Locate the cell with the specified text and output its (X, Y) center coordinate. 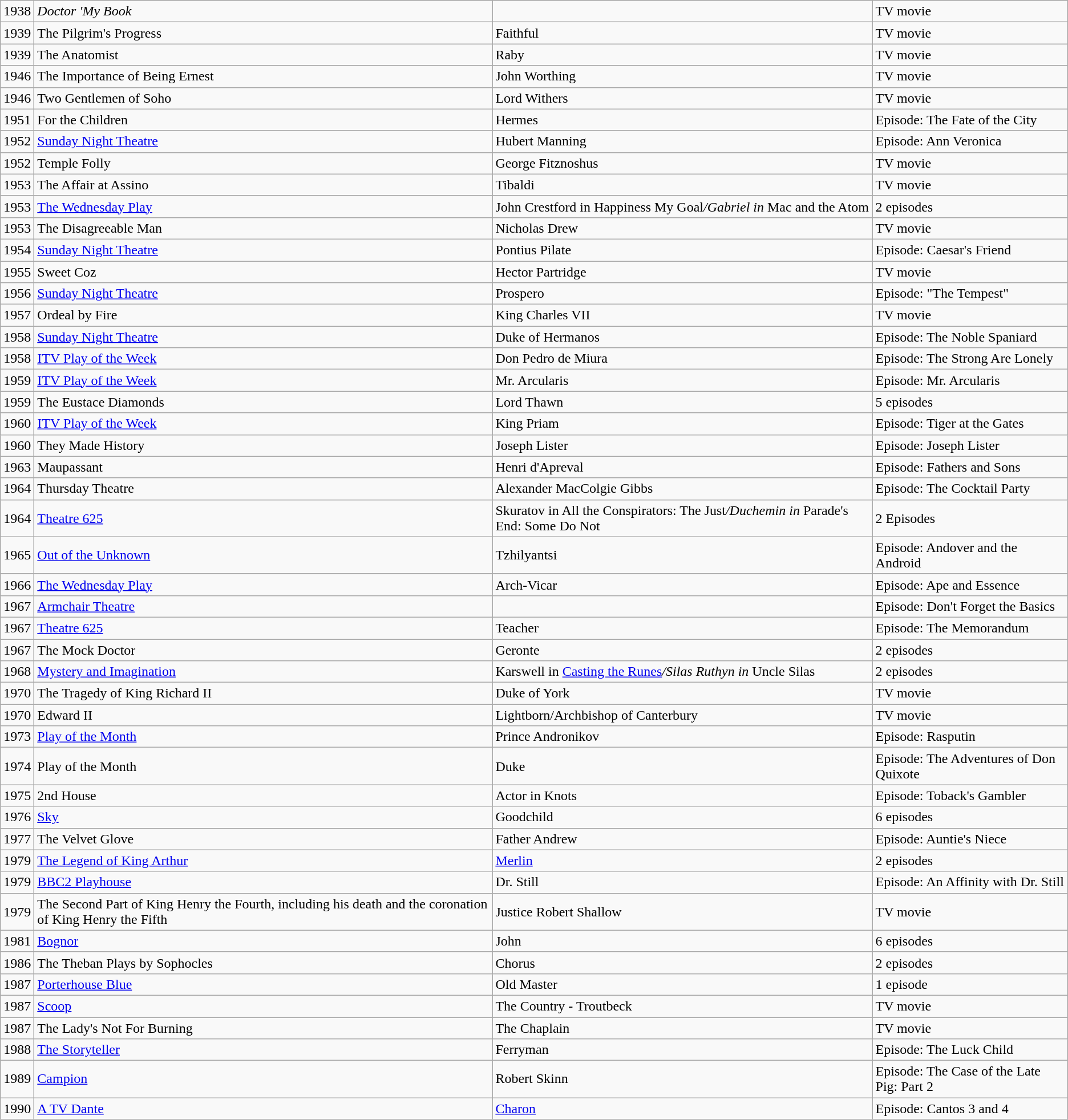
Justice Robert Shallow (682, 911)
Episode: The Adventures of Don Quixote (970, 766)
Lightborn/Archbishop of Canterbury (682, 715)
Tzhilyantsi (682, 555)
1956 (17, 294)
Joseph Lister (682, 445)
Prospero (682, 294)
Old Master (682, 984)
Lord Thawn (682, 402)
The Theban Plays by Sophocles (264, 963)
1966 (17, 585)
Father Andrew (682, 839)
Don Pedro de Miura (682, 359)
King Priam (682, 424)
Robert Skinn (682, 1079)
Goodchild (682, 817)
Episode: The Fate of the City (970, 120)
Nicholas Drew (682, 228)
1938 (17, 11)
Episode: The Case of the Late Pig: Part 2 (970, 1079)
Duke (682, 766)
The Second Part of King Henry the Fourth, including his death and the coronation of King Henry the Fifth (264, 911)
Episode: The Memorandum (970, 628)
The Anatomist (264, 55)
Henri d'Apreval (682, 467)
John Worthing (682, 76)
Episode: The Strong Are Lonely (970, 359)
1981 (17, 941)
Alexander MacColgie Gibbs (682, 489)
Mystery and Imagination (264, 672)
John Crestford in Happiness My Goal/Gabriel in Mac and the Atom (682, 206)
Episode: An Affinity with Dr. Still (970, 882)
Actor in Knots (682, 796)
Armchair Theatre (264, 606)
Edward II (264, 715)
They Made History (264, 445)
Thursday Theatre (264, 489)
The Lady's Not For Burning (264, 1028)
Doctor 'My Book (264, 11)
Episode: Ape and Essence (970, 585)
Pontius Pilate (682, 250)
1976 (17, 817)
1957 (17, 315)
Hector Partridge (682, 272)
Faithful (682, 33)
Arch-Vicar (682, 585)
Teacher (682, 628)
The Chaplain (682, 1028)
The Affair at Assino (264, 185)
Episode: Joseph Lister (970, 445)
Episode: The Luck Child (970, 1050)
5 episodes (970, 402)
Porterhouse Blue (264, 984)
1989 (17, 1079)
1954 (17, 250)
Maupassant (264, 467)
Prince Andronikov (682, 737)
1963 (17, 467)
Hubert Manning (682, 141)
1965 (17, 555)
1955 (17, 272)
2 Episodes (970, 518)
Episode: Auntie's Niece (970, 839)
1951 (17, 120)
Skuratov in All the Conspirators: The Just/Duchemin in Parade's End: Some Do Not (682, 518)
For the Children (264, 120)
Out of the Unknown (264, 555)
1975 (17, 796)
Mr. Arcularis (682, 380)
The Mock Doctor (264, 650)
2nd House (264, 796)
Sweet Coz (264, 272)
1988 (17, 1050)
Episode: Mr. Arcularis (970, 380)
Scoop (264, 1006)
Charon (682, 1109)
Tibaldi (682, 185)
Episode: Rasputin (970, 737)
George Fitznoshus (682, 163)
Two Gentlemen of Soho (264, 98)
Episode: Fathers and Sons (970, 467)
Chorus (682, 963)
Episode: Don't Forget the Basics (970, 606)
Dr. Still (682, 882)
Sky (264, 817)
The Legend of King Arthur (264, 861)
Episode: "The Tempest" (970, 294)
1977 (17, 839)
Temple Folly (264, 163)
1973 (17, 737)
Episode: The Cocktail Party (970, 489)
The Disagreeable Man (264, 228)
Merlin (682, 861)
1968 (17, 672)
Episode: Tiger at the Gates (970, 424)
Bognor (264, 941)
Duke of York (682, 693)
Episode: The Noble Spaniard (970, 337)
Episode: Andover and the Android (970, 555)
Geronte (682, 650)
The Eustace Diamonds (264, 402)
Ordeal by Fire (264, 315)
Raby (682, 55)
Episode: Toback's Gambler (970, 796)
BBC2 Playhouse (264, 882)
Lord Withers (682, 98)
1974 (17, 766)
The Velvet Glove (264, 839)
The Importance of Being Ernest (264, 76)
John (682, 941)
Campion (264, 1079)
Ferryman (682, 1050)
The Storyteller (264, 1050)
The Tragedy of King Richard II (264, 693)
1 episode (970, 984)
Karswell in Casting the Runes/Silas Ruthyn in Uncle Silas (682, 672)
Hermes (682, 120)
A TV Dante (264, 1109)
Duke of Hermanos (682, 337)
Episode: Ann Veronica (970, 141)
1986 (17, 963)
King Charles VII (682, 315)
Episode: Caesar's Friend (970, 250)
Episode: Cantos 3 and 4 (970, 1109)
The Pilgrim's Progress (264, 33)
The Country - Troutbeck (682, 1006)
1990 (17, 1109)
